Find where the given text appears and provide that cell's center as [X, Y] coordinate. 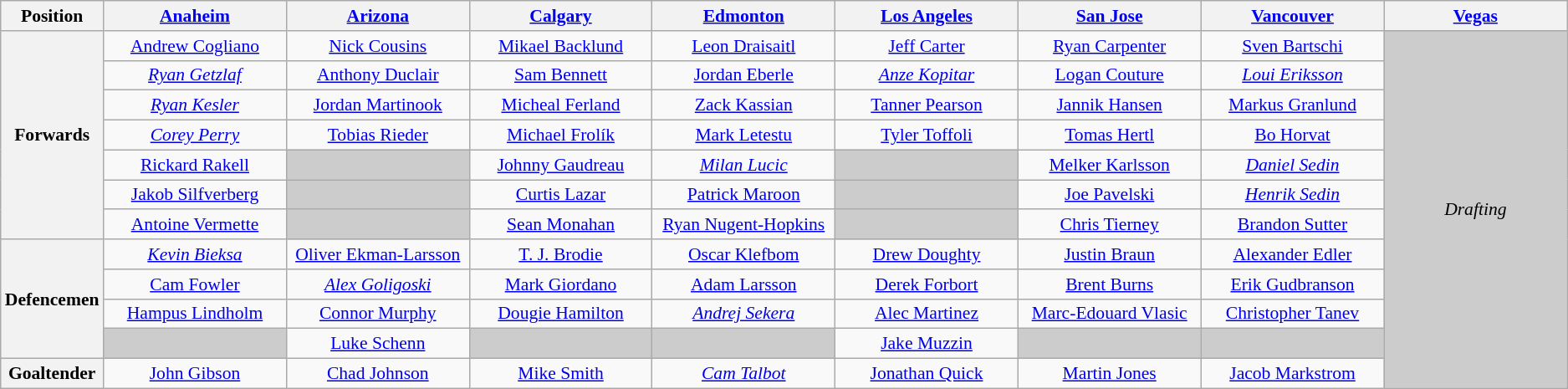
Sam Bennett [560, 75]
Arizona [378, 16]
Micheal Ferland [560, 105]
Alec Martinez [927, 314]
Position [52, 16]
Mike Smith [560, 374]
Forwards [52, 136]
Goaltender [52, 374]
Jacob Markstrom [1293, 374]
Vegas [1475, 16]
Jordan Eberle [744, 75]
Mikael Backlund [560, 46]
Jake Muzzin [927, 344]
Cam Talbot [744, 374]
Sean Monahan [560, 225]
Anthony Duclair [378, 75]
Ryan Carpenter [1109, 46]
Zack Kassian [744, 105]
Chad Johnson [378, 374]
Oliver Ekman-Larsson [378, 254]
Sven Bartschi [1293, 46]
Los Angeles [927, 16]
Alexander Edler [1293, 254]
Martin Jones [1109, 374]
Hampus Lindholm [196, 314]
Anze Kopitar [927, 75]
Ryan Getzlaf [196, 75]
Corey Perry [196, 136]
Vancouver [1293, 16]
Jannik Hansen [1109, 105]
Rickard Rakell [196, 165]
Cam Fowler [196, 284]
Logan Couture [1109, 75]
Joe Pavelski [1109, 195]
Chris Tierney [1109, 225]
Johnny Gaudreau [560, 165]
Antoine Vermette [196, 225]
Michael Frolík [560, 136]
Luke Schenn [378, 344]
Christopher Tanev [1293, 314]
Ryan Nugent-Hopkins [744, 225]
Mark Giordano [560, 284]
Anaheim [196, 16]
Henrik Sedin [1293, 195]
Derek Forbort [927, 284]
Calgary [560, 16]
Jeff Carter [927, 46]
Jordan Martinook [378, 105]
Daniel Sedin [1293, 165]
Andrew Cogliano [196, 46]
Milan Lucic [744, 165]
Tomas Hertl [1109, 136]
Oscar Klefbom [744, 254]
John Gibson [196, 374]
Markus Granlund [1293, 105]
Brent Burns [1109, 284]
Justin Braun [1109, 254]
Jonathan Quick [927, 374]
Defencemen [52, 299]
Bo Horvat [1293, 136]
Alex Goligoski [378, 284]
Drew Doughty [927, 254]
Edmonton [744, 16]
Patrick Maroon [744, 195]
Erik Gudbranson [1293, 284]
Marc-Edouard Vlasic [1109, 314]
Melker Karlsson [1109, 165]
Mark Letestu [744, 136]
Tobias Rieder [378, 136]
Brandon Sutter [1293, 225]
Dougie Hamilton [560, 314]
Drafting [1475, 210]
Connor Murphy [378, 314]
Loui Eriksson [1293, 75]
Nick Cousins [378, 46]
Adam Larsson [744, 284]
Ryan Kesler [196, 105]
T. J. Brodie [560, 254]
San Jose [1109, 16]
Tyler Toffoli [927, 136]
Curtis Lazar [560, 195]
Jakob Silfverberg [196, 195]
Tanner Pearson [927, 105]
Leon Draisaitl [744, 46]
Andrej Sekera [744, 314]
Kevin Bieksa [196, 254]
